Detect which cell encompasses the target text, then output its (x, y) center coordinate. 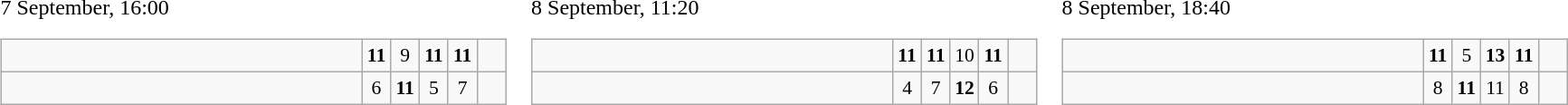
9 (405, 56)
13 (1496, 56)
4 (908, 88)
12 (965, 88)
10 (965, 56)
